Output the (X, Y) coordinate of the center of the cell containing the given text.  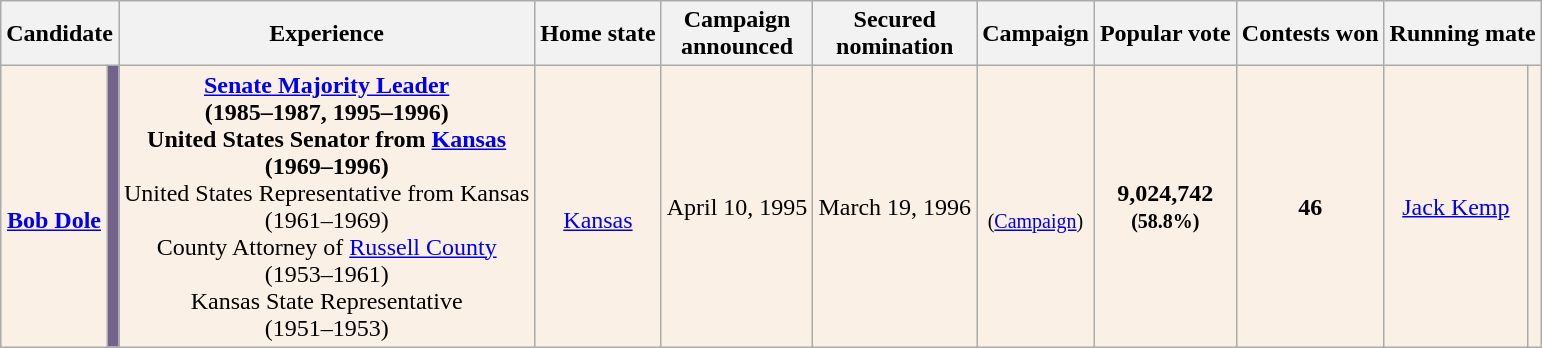
Home state (598, 34)
9,024,742(58.8%) (1165, 206)
Campaignannounced (737, 34)
Bob Dole (54, 206)
March 19, 1996 (895, 206)
Contests won (1310, 34)
46 (1310, 206)
Jack Kemp (1456, 206)
Candidate (60, 34)
Popular vote (1165, 34)
(Campaign) (1036, 206)
Running mate (1462, 34)
Campaign (1036, 34)
Securednomination (895, 34)
April 10, 1995 (737, 206)
Kansas (598, 206)
Experience (326, 34)
